Output the [x, y] coordinate of the center of the cell containing the given text.  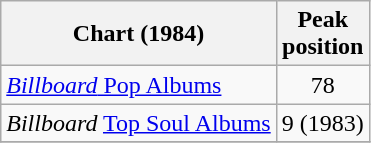
Peakposition [322, 34]
Chart (1984) [138, 34]
Billboard Top Soul Albums [138, 123]
9 (1983) [322, 123]
78 [322, 85]
Billboard Pop Albums [138, 85]
